Identify which cell holds the provided text, then report its [x, y] central coordinate. 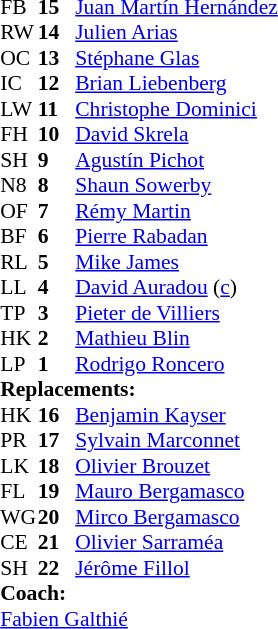
1 [57, 364]
4 [57, 287]
BF [19, 237]
N8 [19, 185]
Agustín Pichot [176, 160]
LK [19, 466]
LL [19, 287]
Christophe Dominici [176, 109]
21 [57, 543]
Rodrigo Roncero [176, 364]
RL [19, 262]
20 [57, 517]
18 [57, 466]
Julien Arias [176, 33]
FL [19, 491]
10 [57, 135]
Jérôme Fillol [176, 568]
Pierre Rabadan [176, 237]
RW [19, 33]
David Auradou (c) [176, 287]
David Skrela [176, 135]
CE [19, 543]
TP [19, 313]
6 [57, 237]
Sylvain Marconnet [176, 441]
Brian Liebenberg [176, 83]
19 [57, 491]
LW [19, 109]
Replacements: [139, 389]
Coach: [139, 593]
Benjamin Kayser [176, 415]
16 [57, 415]
WG [19, 517]
Olivier Brouzet [176, 466]
3 [57, 313]
Stéphane Glas [176, 58]
Shaun Sowerby [176, 185]
13 [57, 58]
FH [19, 135]
Mike James [176, 262]
8 [57, 185]
12 [57, 83]
5 [57, 262]
Olivier Sarraméa [176, 543]
17 [57, 441]
11 [57, 109]
9 [57, 160]
Pieter de Villiers [176, 313]
7 [57, 211]
IC [19, 83]
14 [57, 33]
LP [19, 364]
Mirco Bergamasco [176, 517]
2 [57, 339]
Rémy Martin [176, 211]
Mathieu Blin [176, 339]
OC [19, 58]
OF [19, 211]
PR [19, 441]
Mauro Bergamasco [176, 491]
22 [57, 568]
